Output the (X, Y) coordinate of the center of the cell containing the given text.  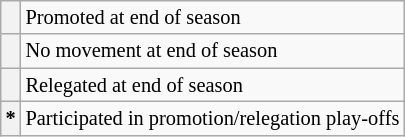
* (11, 118)
Relegated at end of season (213, 85)
Participated in promotion/relegation play-offs (213, 118)
No movement at end of season (213, 51)
Promoted at end of season (213, 17)
